Provide the [X, Y] coordinate of the cell's center where the given text is located.  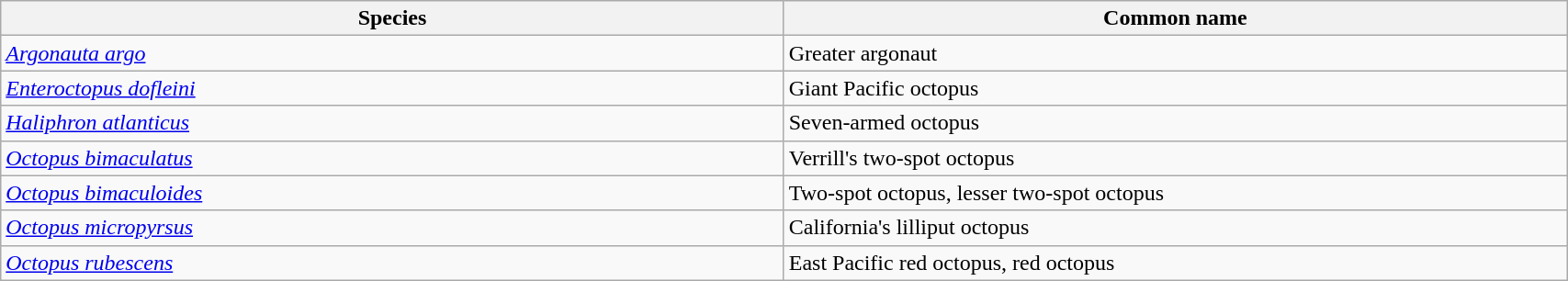
Octopus bimaculoides [392, 193]
East Pacific red octopus, red octopus [1175, 263]
Haliphron atlanticus [392, 123]
California's lilliput octopus [1175, 228]
Verrill's two-spot octopus [1175, 158]
Two-spot octopus, lesser two-spot octopus [1175, 193]
Octopus bimaculatus [392, 158]
Species [392, 18]
Octopus micropyrsus [392, 228]
Octopus rubescens [392, 263]
Giant Pacific octopus [1175, 88]
Enteroctopus dofleini [392, 88]
Common name [1175, 18]
Argonauta argo [392, 53]
Greater argonaut [1175, 53]
Seven-armed octopus [1175, 123]
